From the cell containing the given text, extract its center point as [x, y] coordinate. 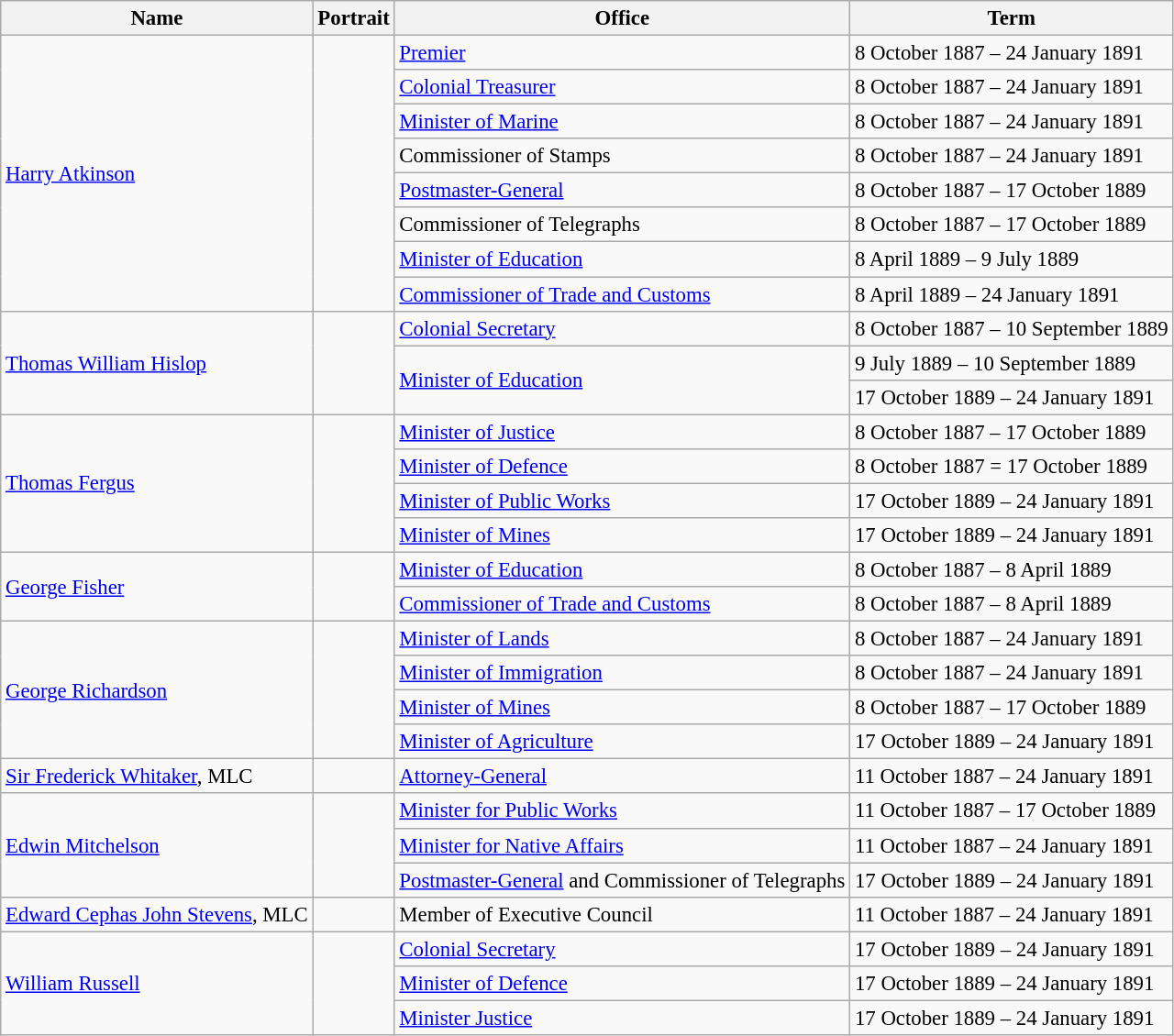
Edwin Mitchelson [157, 845]
Commissioner of Stamps [622, 156]
Colonial Treasurer [622, 87]
Minister of Justice [622, 432]
Minister of Marine [622, 122]
11 October 1887 – 17 October 1889 [1012, 811]
Minister for Public Works [622, 811]
Member of Executive Council [622, 914]
8 October 1887 – 10 September 1889 [1012, 328]
Harry Atkinson [157, 174]
Portrait [354, 18]
8 April 1889 – 24 January 1891 [1012, 294]
Minister of Lands [622, 639]
Office [622, 18]
George Fisher [157, 587]
9 July 1889 – 10 September 1889 [1012, 363]
Minister of Immigration [622, 673]
Edward Cephas John Stevens, MLC [157, 914]
Name [157, 18]
8 October 1887 = 17 October 1889 [1012, 467]
Sir Frederick Whitaker, MLC [157, 777]
Minister Justice [622, 1018]
Attorney-General [622, 777]
Thomas Fergus [157, 483]
Postmaster-General [622, 191]
George Richardson [157, 690]
Commissioner of Telegraphs [622, 225]
William Russell [157, 983]
Minister of Public Works [622, 501]
8 April 1889 – 9 July 1889 [1012, 259]
Minister of Agriculture [622, 742]
Thomas William Hislop [157, 363]
Minister for Native Affairs [622, 845]
Term [1012, 18]
Postmaster-General and Commissioner of Telegraphs [622, 880]
Premier [622, 53]
